Pinpoint the cell where the given text exists, returning its (x, y) midpoint coordinate. 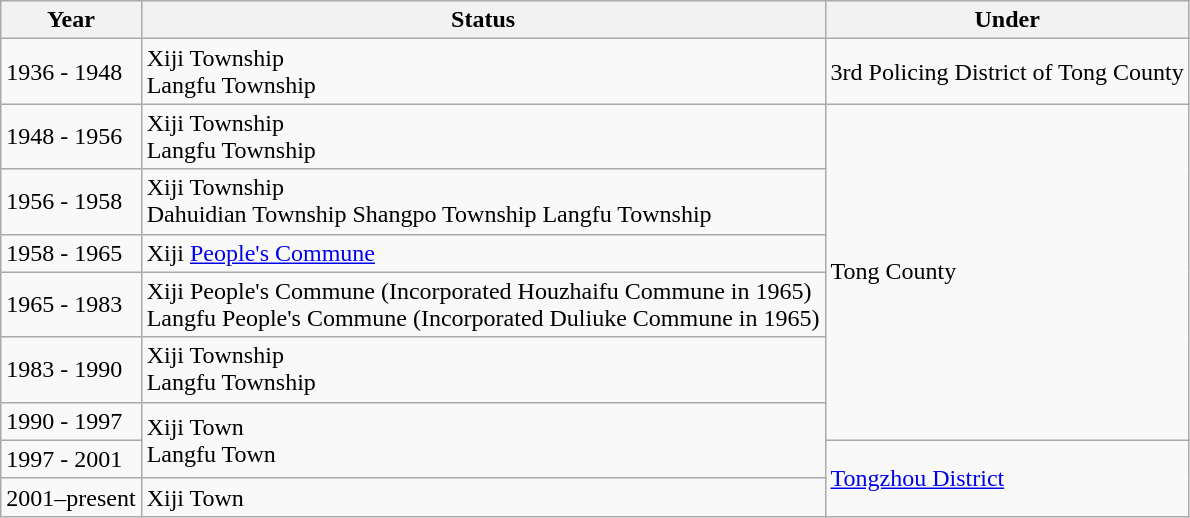
1997 - 2001 (71, 459)
Xiji Town (483, 497)
Xiji People's Commune (483, 253)
Xiji TownLangfu Town (483, 440)
1936 - 1948 (71, 72)
1956 - 1958 (71, 202)
2001–present (71, 497)
Under (1007, 20)
Status (483, 20)
Xiji People's Commune (Incorporated Houzhaifu Commune in 1965)Langfu People's Commune (Incorporated Duliuke Commune in 1965) (483, 304)
1948 - 1956 (71, 136)
1990 - 1997 (71, 421)
Year (71, 20)
Tongzhou District (1007, 478)
1983 - 1990 (71, 370)
3rd Policing District of Tong County (1007, 72)
Xiji TownshipDahuidian Township Shangpo Township Langfu Township (483, 202)
Tong County (1007, 272)
1965 - 1983 (71, 304)
1958 - 1965 (71, 253)
